Determine the (X, Y) coordinate at the center of the cell enclosing the given text.  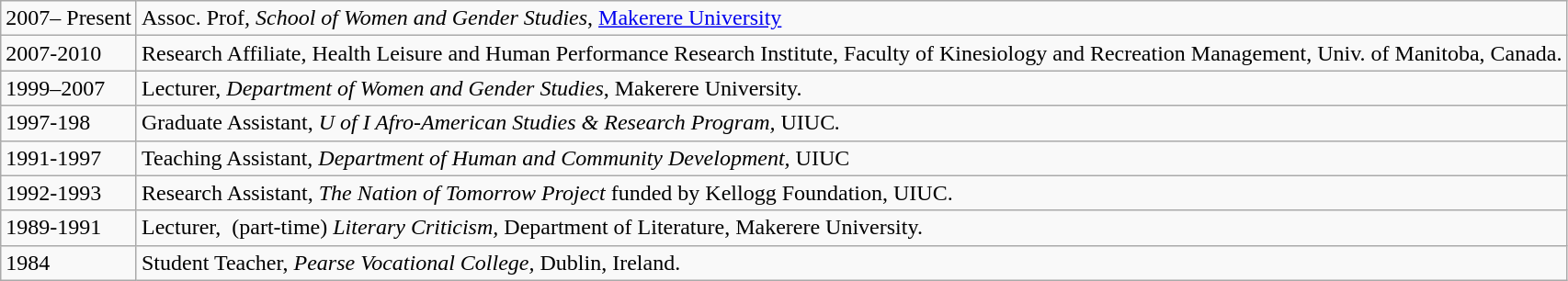
2007-2010 (69, 53)
2007– Present (69, 18)
Research Assistant, The Nation of Tomorrow Project funded by Kellogg Foundation, UIUC. (851, 193)
Lecturer, Department of Women and Gender Studies, Makerere University. (851, 88)
1999–2007 (69, 88)
Lecturer, (part-time) Literary Criticism, Department of Literature, Makerere University. (851, 228)
Student Teacher, Pearse Vocational College, Dublin, Ireland. (851, 263)
1984 (69, 263)
Graduate Assistant, U of I Afro-American Studies & Research Program, UIUC. (851, 123)
1992-1993 (69, 193)
1989-1991 (69, 228)
1991-1997 (69, 158)
1997-198 (69, 123)
Teaching Assistant, Department of Human and Community Development, UIUC (851, 158)
Assoc. Prof, School of Women and Gender Studies, Makerere University (851, 18)
